Return [X, Y] of the center of cell containing provided text 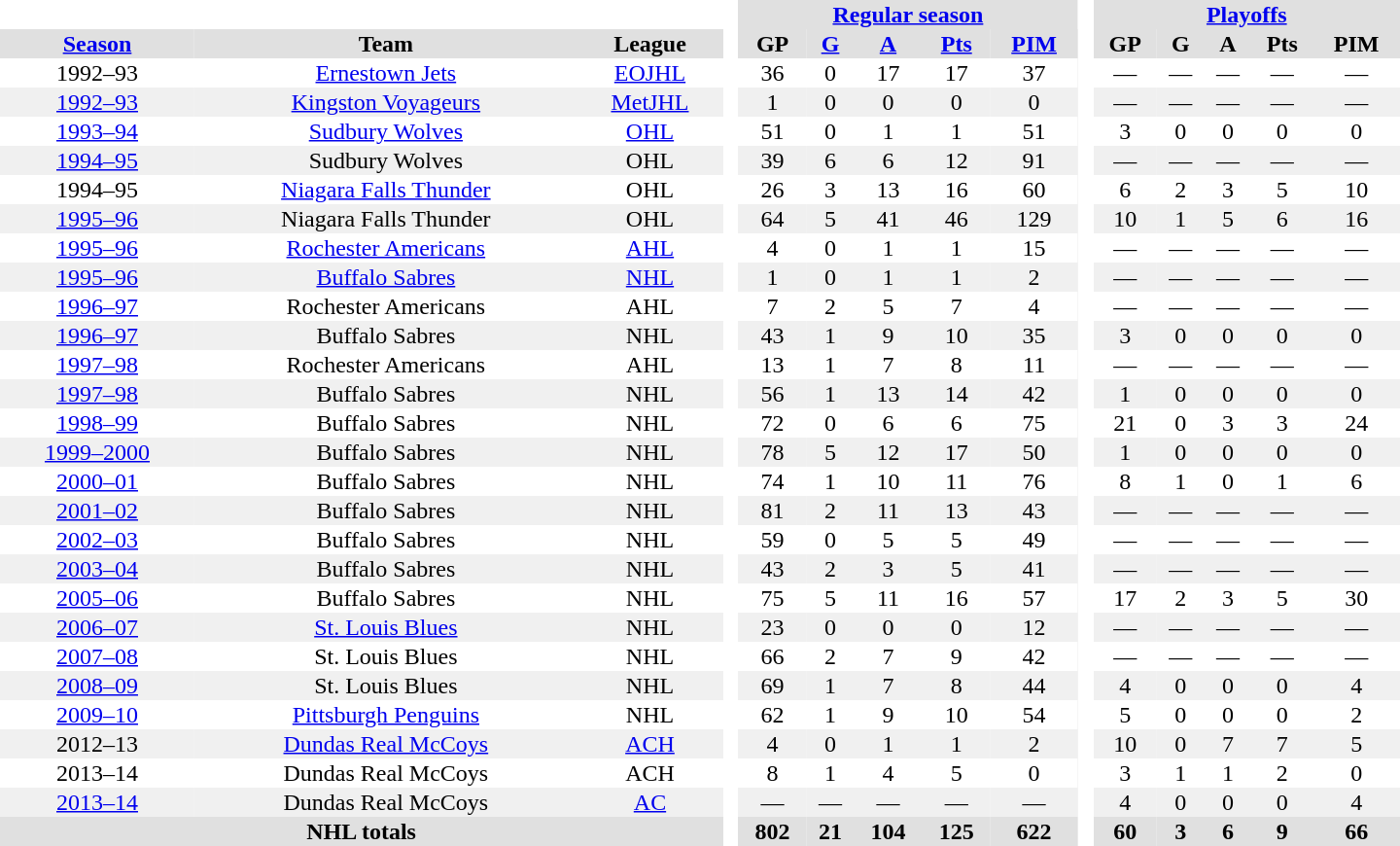
Team [386, 44]
Season [97, 44]
44 [1034, 686]
2000–01 [97, 481]
50 [1034, 452]
Kingston Voyageurs [386, 102]
EOJHL [650, 73]
2012–13 [97, 744]
26 [772, 190]
NHL totals [362, 831]
23 [772, 627]
125 [957, 831]
72 [772, 423]
57 [1034, 598]
Playoffs [1246, 15]
54 [1034, 715]
Pittsburgh Penguins [386, 715]
129 [1034, 219]
74 [772, 481]
91 [1034, 160]
2007–08 [97, 656]
2006–07 [97, 627]
2002–03 [97, 540]
64 [772, 219]
1998–99 [97, 423]
69 [772, 686]
802 [772, 831]
39 [772, 160]
2001–02 [97, 511]
Ernestown Jets [386, 73]
76 [1034, 481]
Regular season [908, 15]
35 [1034, 335]
AC [650, 802]
46 [957, 219]
1993–94 [97, 131]
30 [1356, 598]
2005–06 [97, 598]
56 [772, 394]
104 [888, 831]
2003–04 [97, 569]
2008–09 [97, 686]
62 [772, 715]
League [650, 44]
622 [1034, 831]
37 [1034, 73]
1999–2000 [97, 452]
81 [772, 511]
MetJHL [650, 102]
59 [772, 540]
15 [1034, 248]
36 [772, 73]
78 [772, 452]
49 [1034, 540]
2009–10 [97, 715]
14 [957, 394]
24 [1356, 423]
